Locate the cell with the specified text and output its [X, Y] center coordinate. 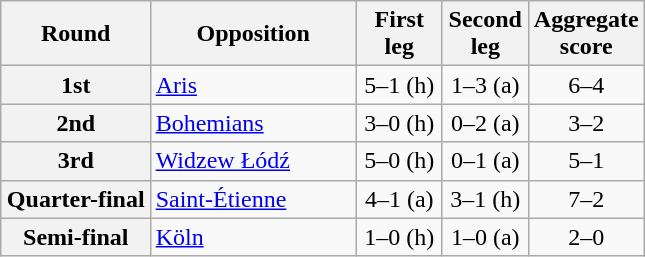
Second leg [485, 34]
Round [76, 34]
Semi-final [76, 237]
Widzew Łódź [253, 161]
2nd [76, 123]
1st [76, 85]
0–1 (a) [485, 161]
5–1 [586, 161]
6–4 [586, 85]
4–1 (a) [399, 199]
3–2 [586, 123]
Quarter-final [76, 199]
Opposition [253, 34]
0–2 (a) [485, 123]
1–3 (a) [485, 85]
Bohemians [253, 123]
Aris [253, 85]
First leg [399, 34]
5–0 (h) [399, 161]
Köln [253, 237]
3–1 (h) [485, 199]
1–0 (a) [485, 237]
Aggregate score [586, 34]
3–0 (h) [399, 123]
5–1 (h) [399, 85]
2–0 [586, 237]
Saint-Étienne [253, 199]
7–2 [586, 199]
3rd [76, 161]
1–0 (h) [399, 237]
